Provide the (X, Y) coordinate of the cell's center where the given text is located.  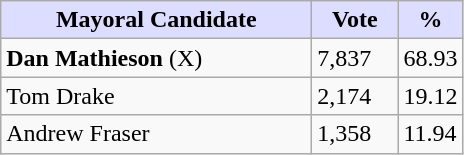
7,837 (355, 58)
68.93 (430, 58)
Vote (355, 20)
11.94 (430, 134)
19.12 (430, 96)
Andrew Fraser (156, 134)
Tom Drake (156, 96)
2,174 (355, 96)
Dan Mathieson (X) (156, 58)
Mayoral Candidate (156, 20)
% (430, 20)
1,358 (355, 134)
